Pinpoint the cell where the given text exists, returning its (x, y) midpoint coordinate. 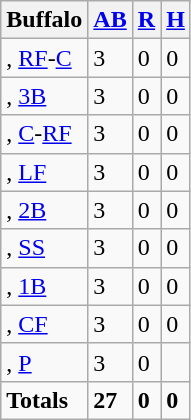
AB (110, 20)
Buffalo (44, 20)
, C-RF (44, 134)
27 (110, 400)
H (176, 20)
, 2B (44, 210)
, RF-C (44, 58)
R (146, 20)
, LF (44, 172)
, 1B (44, 286)
, 3B (44, 96)
Totals (44, 400)
, CF (44, 324)
, P (44, 362)
, SS (44, 248)
